Extract the [X, Y] coordinate from the center of the cell holding the provided text.  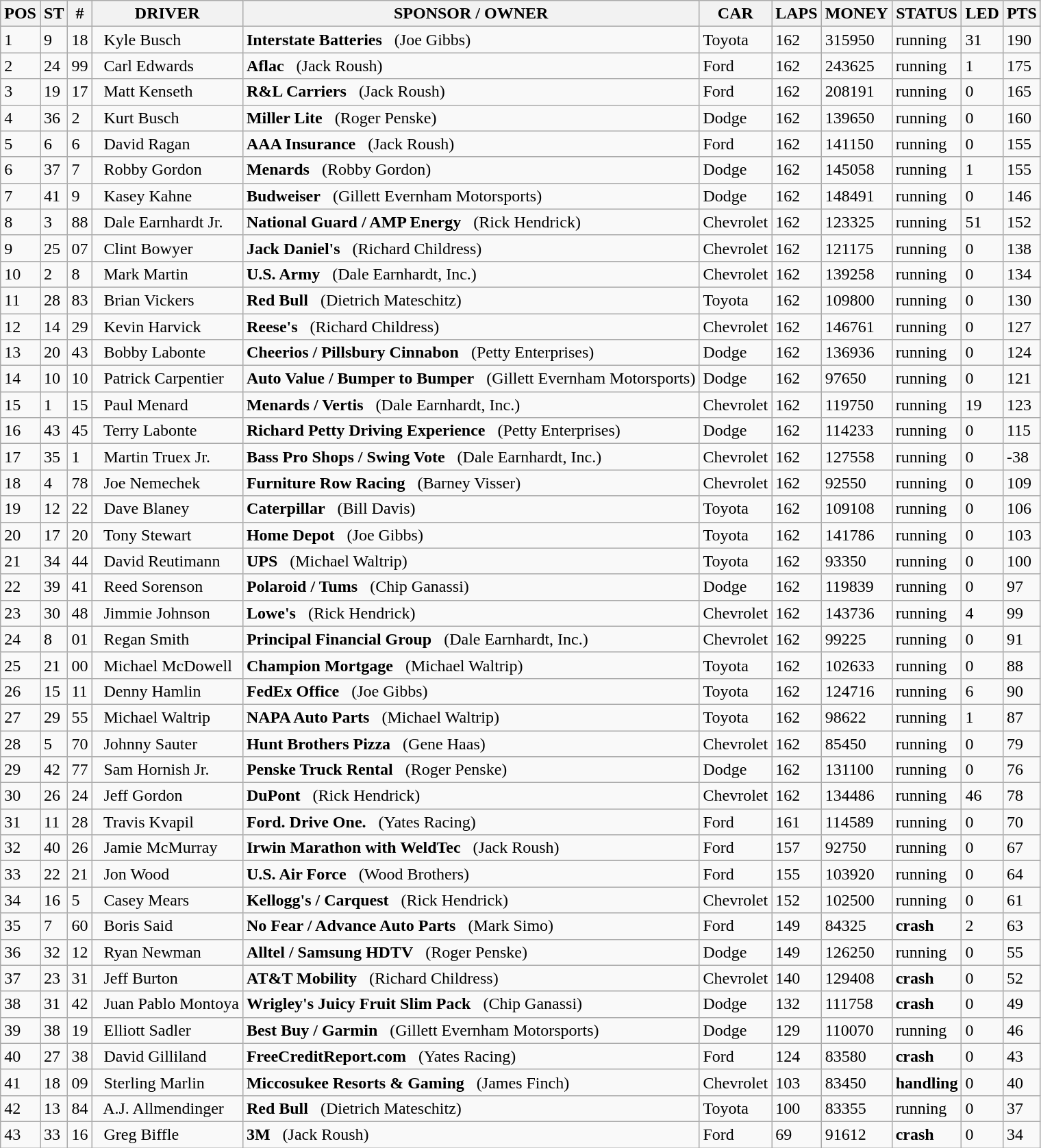
AT&T Mobility (Richard Childress) [471, 978]
127558 [856, 457]
Alltel / Samsung HDTV (Roger Penske) [471, 952]
98622 [856, 717]
FedEx Office (Joe Gibbs) [471, 691]
07 [79, 248]
102500 [856, 900]
146761 [856, 327]
145058 [856, 170]
UPS (Michael Waltrip) [471, 561]
-38 [1022, 457]
141786 [856, 535]
99225 [856, 639]
Irwin Marathon with WeldTec (Jack Roush) [471, 848]
Elliott Sadler [167, 1030]
Principal Financial Group (Dale Earnhardt, Inc.) [471, 639]
Hunt Brothers Pizza (Gene Haas) [471, 743]
Wrigley's Juicy Fruit Slim Pack (Chip Ganassi) [471, 1004]
Tony Stewart [167, 535]
Joe Nemechek [167, 483]
119839 [856, 587]
Reese's (Richard Childress) [471, 327]
84325 [856, 926]
Jon Wood [167, 874]
Ryan Newman [167, 952]
132 [797, 1004]
Jeff Burton [167, 978]
Terry Labonte [167, 431]
Menards / Vertis (Dale Earnhardt, Inc.) [471, 405]
DuPont (Rick Hendrick) [471, 796]
# [79, 14]
NAPA Auto Parts (Michael Waltrip) [471, 717]
09 [79, 1082]
92550 [856, 483]
3M (Jack Roush) [471, 1134]
148491 [856, 196]
87 [1022, 717]
PTS [1022, 14]
POS [21, 14]
160 [1022, 118]
126250 [856, 952]
97 [1022, 587]
69 [797, 1134]
134486 [856, 796]
63 [1022, 926]
Carl Edwards [167, 66]
143736 [856, 613]
315950 [856, 40]
Lowe's (Rick Hendrick) [471, 613]
190 [1022, 40]
90 [1022, 691]
129408 [856, 978]
Miller Lite (Roger Penske) [471, 118]
129 [797, 1030]
MONEY [856, 14]
Miccosukee Resorts & Gaming (James Finch) [471, 1082]
FreeCreditReport.com (Yates Racing) [471, 1056]
83355 [856, 1108]
Jimmie Johnson [167, 613]
Regan Smith [167, 639]
109 [1022, 483]
Kellogg's / Carquest (Rick Hendrick) [471, 900]
AAA Insurance (Jack Roush) [471, 144]
52 [1022, 978]
Jamie McMurray [167, 848]
Brian Vickers [167, 300]
91 [1022, 639]
243625 [856, 66]
National Guard / AMP Energy (Rick Hendrick) [471, 222]
165 [1022, 92]
48 [79, 613]
115 [1022, 431]
Dale Earnhardt Jr. [167, 222]
Kurt Busch [167, 118]
127 [1022, 327]
Sterling Marlin [167, 1082]
LAPS [797, 14]
Richard Petty Driving Experience (Petty Enterprises) [471, 431]
140 [797, 978]
60 [79, 926]
51 [982, 222]
Ford. Drive One. (Yates Racing) [471, 822]
Dave Blaney [167, 509]
123 [1022, 405]
Interstate Batteries (Joe Gibbs) [471, 40]
Travis Kvapil [167, 822]
157 [797, 848]
Kevin Harvick [167, 327]
Kasey Kahne [167, 196]
Denny Hamlin [167, 691]
Michael Waltrip [167, 717]
77 [79, 770]
Reed Sorenson [167, 587]
Jack Daniel's (Richard Childress) [471, 248]
Caterpillar (Bill Davis) [471, 509]
Clint Bowyer [167, 248]
49 [1022, 1004]
Michael McDowell [167, 665]
45 [79, 431]
136936 [856, 353]
CAR [736, 14]
Matt Kenseth [167, 92]
ST [53, 14]
161 [797, 822]
Kyle Busch [167, 40]
91612 [856, 1134]
U.S. Air Force (Wood Brothers) [471, 874]
138 [1022, 248]
handling [927, 1082]
175 [1022, 66]
01 [79, 639]
Juan Pablo Montoya [167, 1004]
64 [1022, 874]
92750 [856, 848]
Greg Biffle [167, 1134]
131100 [856, 770]
Penske Truck Rental (Roger Penske) [471, 770]
Budweiser (Gillett Evernham Motorsports) [471, 196]
109108 [856, 509]
Aflac (Jack Roush) [471, 66]
114233 [856, 431]
119750 [856, 405]
STATUS [927, 14]
121 [1022, 379]
130 [1022, 300]
134 [1022, 274]
109800 [856, 300]
U.S. Army (Dale Earnhardt, Inc.) [471, 274]
146 [1022, 196]
208191 [856, 92]
61 [1022, 900]
Auto Value / Bumper to Bumper (Gillett Evernham Motorsports) [471, 379]
Champion Mortgage (Michael Waltrip) [471, 665]
110070 [856, 1030]
83580 [856, 1056]
Best Buy / Garmin (Gillett Evernham Motorsports) [471, 1030]
R&L Carriers (Jack Roush) [471, 92]
Furniture Row Racing (Barney Visser) [471, 483]
Polaroid / Tums (Chip Ganassi) [471, 587]
Robby Gordon [167, 170]
67 [1022, 848]
Mark Martin [167, 274]
97650 [856, 379]
76 [1022, 770]
00 [79, 665]
121175 [856, 248]
Boris Said [167, 926]
139650 [856, 118]
141150 [856, 144]
Home Depot (Joe Gibbs) [471, 535]
83 [79, 300]
Casey Mears [167, 900]
Cheerios / Pillsbury Cinnabon (Petty Enterprises) [471, 353]
DRIVER [167, 14]
93350 [856, 561]
111758 [856, 1004]
124716 [856, 691]
Menards (Robby Gordon) [471, 170]
83450 [856, 1082]
David Ragan [167, 144]
Bobby Labonte [167, 353]
103920 [856, 874]
Paul Menard [167, 405]
44 [79, 561]
LED [982, 14]
A.J. Allmendinger [167, 1108]
123325 [856, 222]
Martin Truex Jr. [167, 457]
84 [79, 1108]
David Gilliland [167, 1056]
79 [1022, 743]
Bass Pro Shops / Swing Vote (Dale Earnhardt, Inc.) [471, 457]
Sam Hornish Jr. [167, 770]
102633 [856, 665]
139258 [856, 274]
Johnny Sauter [167, 743]
David Reutimann [167, 561]
No Fear / Advance Auto Parts (Mark Simo) [471, 926]
Patrick Carpentier [167, 379]
SPONSOR / OWNER [471, 14]
114589 [856, 822]
85450 [856, 743]
Jeff Gordon [167, 796]
106 [1022, 509]
